Locate the cell with the specified text and output its [x, y] center coordinate. 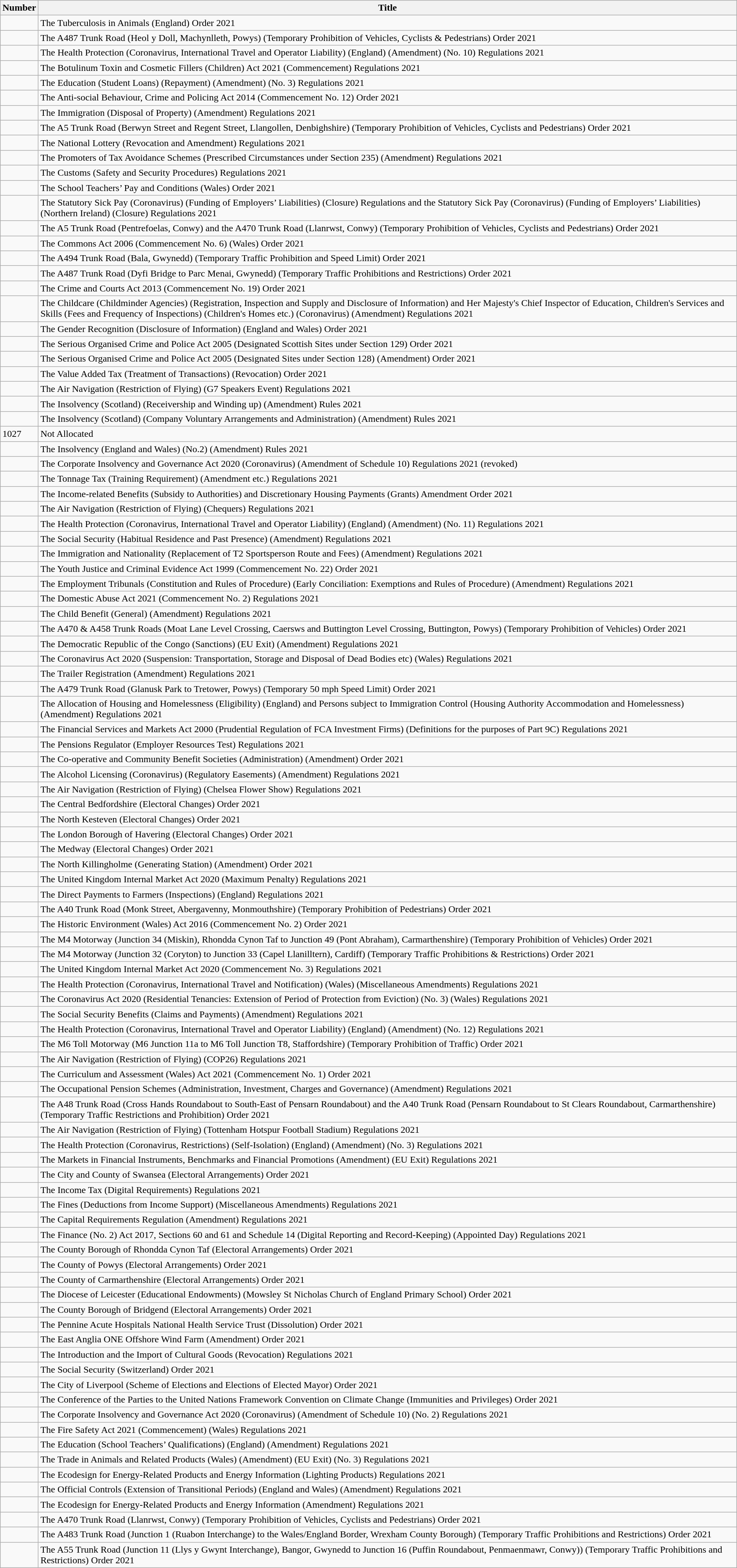
The Customs (Safety and Security Procedures) Regulations 2021 [387, 173]
The National Lottery (Revocation and Amendment) Regulations 2021 [387, 143]
The Air Navigation (Restriction of Flying) (G7 Speakers Event) Regulations 2021 [387, 389]
The Fire Safety Act 2021 (Commencement) (Wales) Regulations 2021 [387, 1429]
The Insolvency (England and Wales) (No.2) (Amendment) Rules 2021 [387, 449]
The A479 Trunk Road (Glanusk Park to Tretower, Powys) (Temporary 50 mph Speed Limit) Order 2021 [387, 689]
The North Kesteven (Electoral Changes) Order 2021 [387, 819]
The Tonnage Tax (Training Requirement) (Amendment etc.) Regulations 2021 [387, 479]
The Income-related Benefits (Subsidy to Authorities) and Discretionary Housing Payments (Grants) Amendment Order 2021 [387, 494]
The Health Protection (Coronavirus, International Travel and Operator Liability) (England) (Amendment) (No. 10) Regulations 2021 [387, 53]
The County Borough of Bridgend (Electoral Arrangements) Order 2021 [387, 1310]
The Commons Act 2006 (Commencement No. 6) (Wales) Order 2021 [387, 243]
The Air Navigation (Restriction of Flying) (Chelsea Flower Show) Regulations 2021 [387, 789]
The Health Protection (Coronavirus, International Travel and Operator Liability) (England) (Amendment) (No. 11) Regulations 2021 [387, 524]
The Health Protection (Coronavirus, Restrictions) (Self-Isolation) (England) (Amendment) (No. 3) Regulations 2021 [387, 1145]
The City of Liverpool (Scheme of Elections and Elections of Elected Mayor) Order 2021 [387, 1384]
The Trailer Registration (Amendment) Regulations 2021 [387, 674]
The United Kingdom Internal Market Act 2020 (Commencement No. 3) Regulations 2021 [387, 969]
The Air Navigation (Restriction of Flying) (COP26) Regulations 2021 [387, 1059]
The Serious Organised Crime and Police Act 2005 (Designated Scottish Sites under Section 129) Order 2021 [387, 344]
The Tuberculosis in Animals (England) Order 2021 [387, 23]
The A494 Trunk Road (Bala, Gwynedd) (Temporary Traffic Prohibition and Speed Limit) Order 2021 [387, 258]
The Alcohol Licensing (Coronavirus) (Regulatory Easements) (Amendment) Regulations 2021 [387, 774]
The Finance (No. 2) Act 2017, Sections 60 and 61 and Schedule 14 (Digital Reporting and Record-Keeping) (Appointed Day) Regulations 2021 [387, 1235]
The Insolvency (Scotland) (Company Voluntary Arrangements and Administration) (Amendment) Rules 2021 [387, 419]
The Anti-social Behaviour, Crime and Policing Act 2014 (Commencement No. 12) Order 2021 [387, 98]
The Pensions Regulator (Employer Resources Test) Regulations 2021 [387, 744]
The Democratic Republic of the Congo (Sanctions) (EU Exit) (Amendment) Regulations 2021 [387, 644]
1027 [19, 434]
The Crime and Courts Act 2013 (Commencement No. 19) Order 2021 [387, 288]
The Fines (Deductions from Income Support) (Miscellaneous Amendments) Regulations 2021 [387, 1205]
The East Anglia ONE Offshore Wind Farm (Amendment) Order 2021 [387, 1340]
The City and County of Swansea (Electoral Arrangements) Order 2021 [387, 1175]
The Education (Student Loans) (Repayment) (Amendment) (No. 3) Regulations 2021 [387, 83]
The Co-operative and Community Benefit Societies (Administration) (Amendment) Order 2021 [387, 759]
The Social Security (Habitual Residence and Past Presence) (Amendment) Regulations 2021 [387, 539]
The Air Navigation (Restriction of Flying) (Tottenham Hotspur Football Stadium) Regulations 2021 [387, 1130]
Number [19, 8]
The Serious Organised Crime and Police Act 2005 (Designated Sites under Section 128) (Amendment) Order 2021 [387, 359]
The Conference of the Parties to the United Nations Framework Convention on Climate Change (Immunities and Privileges) Order 2021 [387, 1399]
The Occupational Pension Schemes (Administration, Investment, Charges and Governance) (Amendment) Regulations 2021 [387, 1089]
The Corporate Insolvency and Governance Act 2020 (Coronavirus) (Amendment of Schedule 10) Regulations 2021 (revoked) [387, 464]
The Employment Tribunals (Constitution and Rules of Procedure) (Early Conciliation: Exemptions and Rules of Procedure) (Amendment) Regulations 2021 [387, 584]
The Medway (Electoral Changes) Order 2021 [387, 849]
The Value Added Tax (Treatment of Transactions) (Revocation) Order 2021 [387, 374]
The A487 Trunk Road (Heol y Doll, Machynlleth, Powys) (Temporary Prohibition of Vehicles, Cyclists & Pedestrians) Order 2021 [387, 38]
The M6 Toll Motorway (M6 Junction 11a to M6 Toll Junction T8, Staffordshire) (Temporary Prohibition of Traffic) Order 2021 [387, 1044]
The Trade in Animals and Related Products (Wales) (Amendment) (EU Exit) (No. 3) Regulations 2021 [387, 1460]
The Capital Requirements Regulation (Amendment) Regulations 2021 [387, 1220]
The Immigration and Nationality (Replacement of T2 Sportsperson Route and Fees) (Amendment) Regulations 2021 [387, 554]
The United Kingdom Internal Market Act 2020 (Maximum Penalty) Regulations 2021 [387, 879]
The County of Powys (Electoral Arrangements) Order 2021 [387, 1265]
The Social Security (Switzerland) Order 2021 [387, 1369]
The Social Security Benefits (Claims and Payments) (Amendment) Regulations 2021 [387, 1014]
The Air Navigation (Restriction of Flying) (Chequers) Regulations 2021 [387, 509]
The Health Protection (Coronavirus, International Travel and Operator Liability) (England) (Amendment) (No. 12) Regulations 2021 [387, 1029]
The Introduction and the Import of Cultural Goods (Revocation) Regulations 2021 [387, 1355]
The Promoters of Tax Avoidance Schemes (Prescribed Circumstances under Section 235) (Amendment) Regulations 2021 [387, 158]
The Curriculum and Assessment (Wales) Act 2021 (Commencement No. 1) Order 2021 [387, 1074]
The London Borough of Havering (Electoral Changes) Order 2021 [387, 834]
Not Allocated [387, 434]
The Education (School Teachers’ Qualifications) (England) (Amendment) Regulations 2021 [387, 1445]
The County Borough of Rhondda Cynon Taf (Electoral Arrangements) Order 2021 [387, 1250]
The M4 Motorway (Junction 32 (Coryton) to Junction 33 (Capel Llanilltern), Cardiff) (Temporary Traffic Prohibitions & Restrictions) Order 2021 [387, 954]
The Direct Payments to Farmers (Inspections) (England) Regulations 2021 [387, 894]
The North Killingholme (Generating Station) (Amendment) Order 2021 [387, 864]
The Corporate Insolvency and Governance Act 2020 (Coronavirus) (Amendment of Schedule 10) (No. 2) Regulations 2021 [387, 1414]
The Ecodesign for Energy-Related Products and Energy Information (Amendment) Regulations 2021 [387, 1505]
The Gender Recognition (Disclosure of Information) (England and Wales) Order 2021 [387, 329]
The Income Tax (Digital Requirements) Regulations 2021 [387, 1190]
The Domestic Abuse Act 2021 (Commencement No. 2) Regulations 2021 [387, 599]
The Pennine Acute Hospitals National Health Service Trust (Dissolution) Order 2021 [387, 1325]
The Health Protection (Coronavirus, International Travel and Notification) (Wales) (Miscellaneous Amendments) Regulations 2021 [387, 984]
The Immigration (Disposal of Property) (Amendment) Regulations 2021 [387, 113]
The Coronavirus Act 2020 (Suspension: Transportation, Storage and Disposal of Dead Bodies etc) (Wales) Regulations 2021 [387, 659]
The Official Controls (Extension of Transitional Periods) (England and Wales) (Amendment) Regulations 2021 [387, 1490]
The Ecodesign for Energy-Related Products and Energy Information (Lighting Products) Regulations 2021 [387, 1475]
The Diocese of Leicester (Educational Endowments) (Mowsley St Nicholas Church of England Primary School) Order 2021 [387, 1295]
The Coronavirus Act 2020 (Residential Tenancies: Extension of Period of Protection from Eviction) (No. 3) (Wales) Regulations 2021 [387, 999]
The Botulinum Toxin and Cosmetic Fillers (Children) Act 2021 (Commencement) Regulations 2021 [387, 68]
The A487 Trunk Road (Dyfi Bridge to Parc Menai, Gwynedd) (Temporary Traffic Prohibitions and Restrictions) Order 2021 [387, 273]
Title [387, 8]
The Child Benefit (General) (Amendment) Regulations 2021 [387, 614]
The Markets in Financial Instruments, Benchmarks and Financial Promotions (Amendment) (EU Exit) Regulations 2021 [387, 1160]
The Historic Environment (Wales) Act 2016 (Commencement No. 2) Order 2021 [387, 924]
The School Teachers’ Pay and Conditions (Wales) Order 2021 [387, 188]
The A470 Trunk Road (Llanrwst, Conwy) (Temporary Prohibition of Vehicles, Cyclists and Pedestrians) Order 2021 [387, 1520]
The Central Bedfordshire (Electoral Changes) Order 2021 [387, 804]
The County of Carmarthenshire (Electoral Arrangements) Order 2021 [387, 1280]
The A40 Trunk Road (Monk Street, Abergavenny, Monmouthshire) (Temporary Prohibition of Pedestrians) Order 2021 [387, 909]
The Insolvency (Scotland) (Receivership and Winding up) (Amendment) Rules 2021 [387, 404]
The Youth Justice and Criminal Evidence Act 1999 (Commencement No. 22) Order 2021 [387, 569]
